Extract the (x, y) coordinate from the center of the cell holding the provided text.  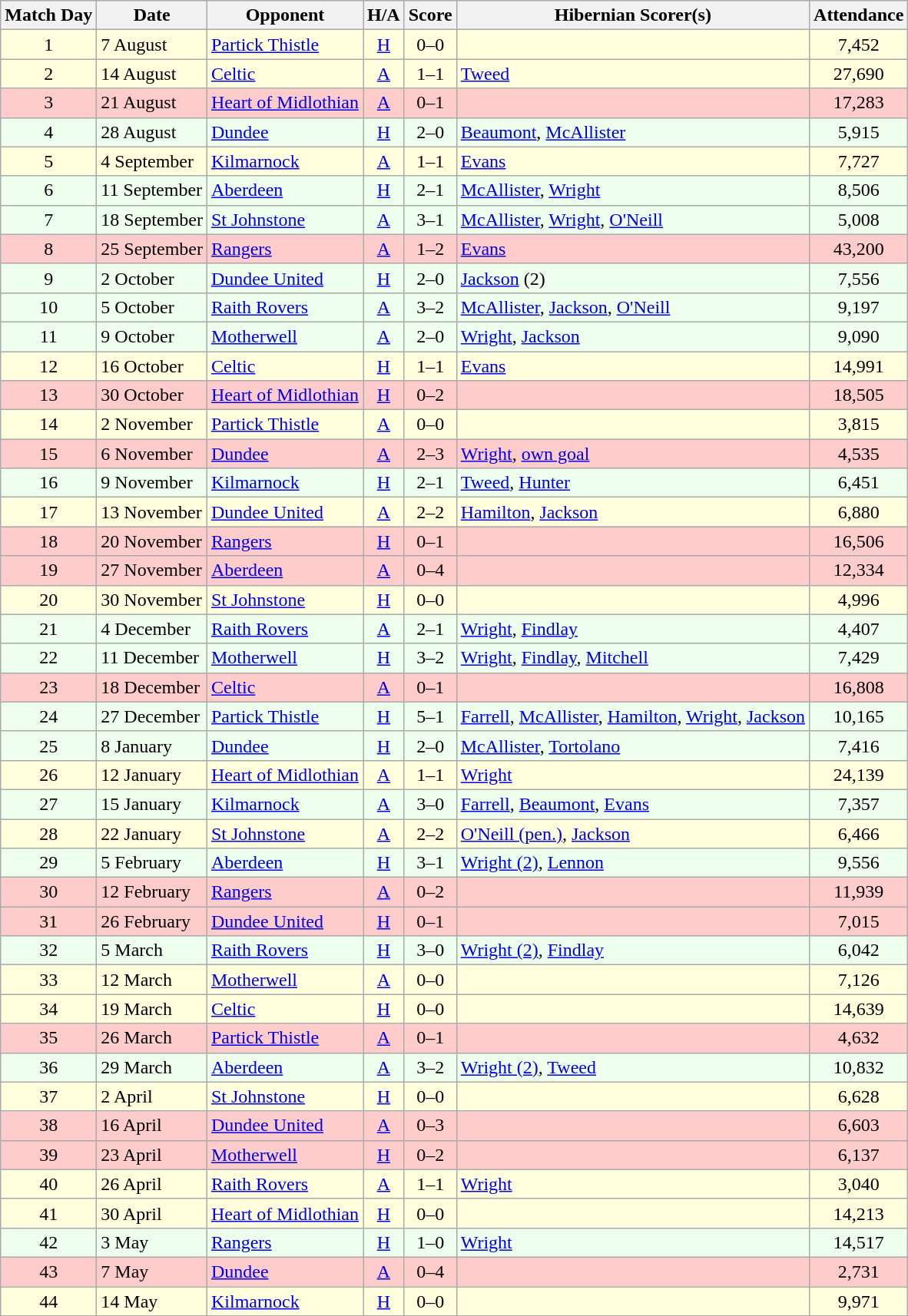
6 (49, 190)
14,991 (859, 366)
10,832 (859, 1067)
9 (49, 278)
6,880 (859, 512)
43 (49, 1271)
12,334 (859, 570)
11 (49, 336)
McAllister, Tortolano (633, 746)
22 (49, 658)
0–3 (430, 1126)
1–0 (430, 1242)
Farrell, McAllister, Hamilton, Wright, Jackson (633, 716)
4,535 (859, 454)
9,971 (859, 1301)
26 March (152, 1038)
5 (49, 161)
7,727 (859, 161)
30 October (152, 395)
Attendance (859, 15)
16 April (152, 1126)
McAllister, Jackson, O'Neill (633, 307)
30 (49, 892)
2 April (152, 1096)
21 August (152, 103)
Match Day (49, 15)
17 (49, 512)
43,200 (859, 249)
1–2 (430, 249)
Date (152, 15)
Wright, Findlay (633, 629)
26 (49, 775)
9,556 (859, 863)
Farrell, Beaumont, Evans (633, 804)
14 May (152, 1301)
8 (49, 249)
22 January (152, 833)
McAllister, Wright, O'Neill (633, 220)
14 August (152, 74)
14,639 (859, 1009)
Wright, own goal (633, 454)
Wright, Jackson (633, 336)
6,042 (859, 951)
42 (49, 1242)
Wright (2), Lennon (633, 863)
O'Neill (pen.), Jackson (633, 833)
9,197 (859, 307)
34 (49, 1009)
26 February (152, 921)
2,731 (859, 1271)
12 March (152, 980)
12 February (152, 892)
27 December (152, 716)
14,517 (859, 1242)
26 April (152, 1184)
2 October (152, 278)
12 (49, 366)
7,015 (859, 921)
2 (49, 74)
28 August (152, 132)
Tweed (633, 74)
8 January (152, 746)
Tweed, Hunter (633, 483)
24,139 (859, 775)
3 May (152, 1242)
28 (49, 833)
9,090 (859, 336)
14,213 (859, 1213)
39 (49, 1155)
23 April (152, 1155)
9 November (152, 483)
21 (49, 629)
27,690 (859, 74)
Hibernian Scorer(s) (633, 15)
36 (49, 1067)
Beaumont, McAllister (633, 132)
16,506 (859, 541)
6,451 (859, 483)
1 (49, 45)
15 (49, 454)
3 (49, 103)
11 September (152, 190)
10 (49, 307)
Hamilton, Jackson (633, 512)
18,505 (859, 395)
16,808 (859, 687)
7,357 (859, 804)
23 (49, 687)
13 November (152, 512)
37 (49, 1096)
McAllister, Wright (633, 190)
4,632 (859, 1038)
7 May (152, 1271)
8,506 (859, 190)
25 (49, 746)
7,452 (859, 45)
5,915 (859, 132)
44 (49, 1301)
29 (49, 863)
7,556 (859, 278)
3,815 (859, 425)
6 November (152, 454)
31 (49, 921)
35 (49, 1038)
18 December (152, 687)
25 September (152, 249)
24 (49, 716)
2 November (152, 425)
7,416 (859, 746)
30 November (152, 600)
4 (49, 132)
20 (49, 600)
7 August (152, 45)
11,939 (859, 892)
Wright (2), Tweed (633, 1067)
7,126 (859, 980)
41 (49, 1213)
4,996 (859, 600)
19 (49, 570)
Wright, Findlay, Mitchell (633, 658)
5,008 (859, 220)
12 January (152, 775)
H/A (383, 15)
40 (49, 1184)
11 December (152, 658)
2–3 (430, 454)
7 (49, 220)
30 April (152, 1213)
Wright (2), Findlay (633, 951)
16 October (152, 366)
27 (49, 804)
6,137 (859, 1155)
Opponent (284, 15)
15 January (152, 804)
16 (49, 483)
6,466 (859, 833)
7,429 (859, 658)
17,283 (859, 103)
10,165 (859, 716)
20 November (152, 541)
3,040 (859, 1184)
6,628 (859, 1096)
5 March (152, 951)
19 March (152, 1009)
18 September (152, 220)
9 October (152, 336)
Score (430, 15)
5–1 (430, 716)
5 October (152, 307)
Jackson (2) (633, 278)
4 September (152, 161)
4 December (152, 629)
32 (49, 951)
18 (49, 541)
4,407 (859, 629)
13 (49, 395)
29 March (152, 1067)
27 November (152, 570)
5 February (152, 863)
14 (49, 425)
6,603 (859, 1126)
33 (49, 980)
38 (49, 1126)
